Provide the (X, Y) coordinate of the cell's center where the given text is located.  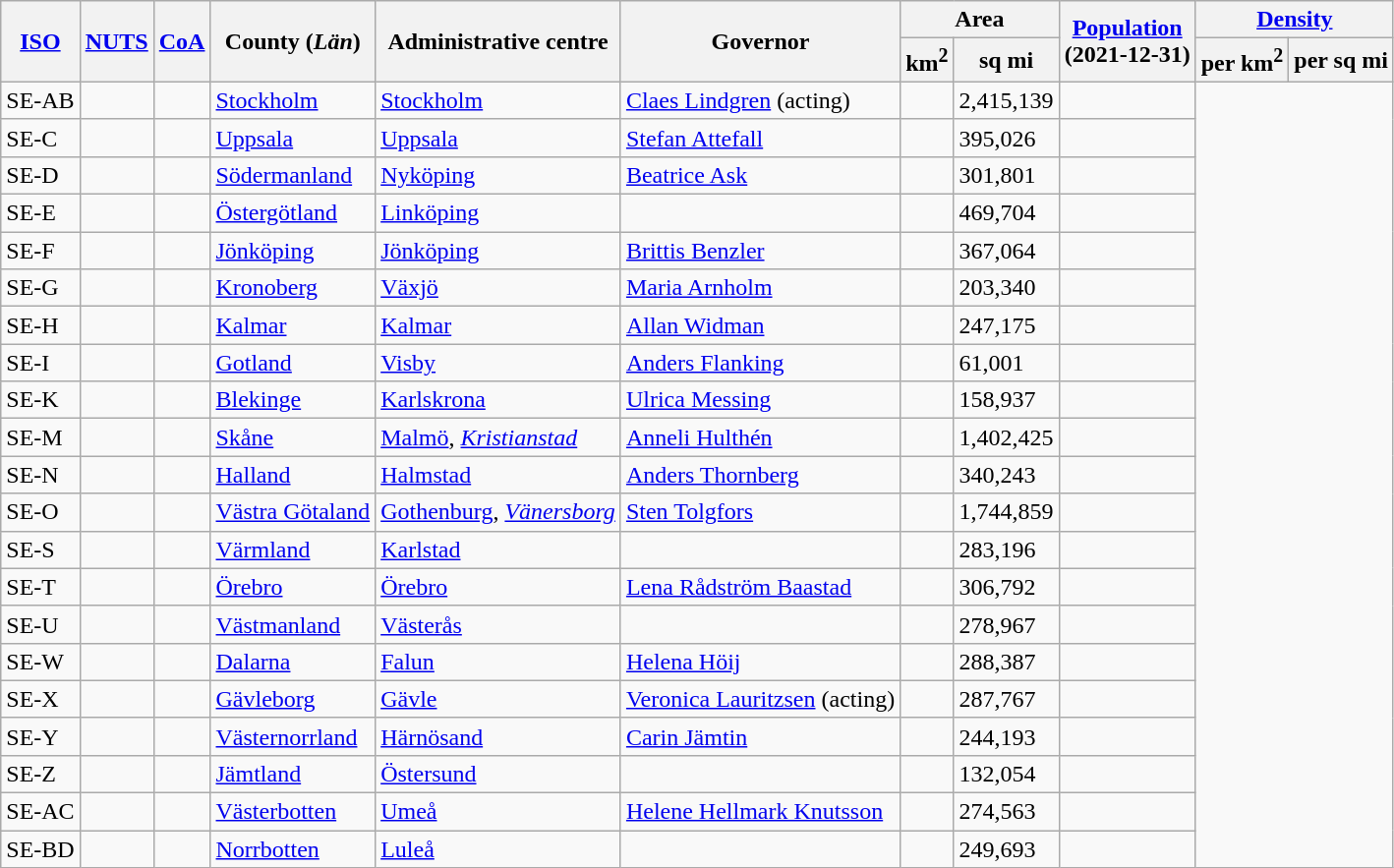
Population(2021-12-31) (1127, 41)
Blekinge (293, 400)
Västra Götaland (293, 512)
SE-X (40, 699)
SE-AC (40, 812)
Anders Flanking (760, 363)
Luleå (498, 849)
Sten Tolgfors (760, 512)
Västerås (498, 624)
287,767 (1007, 699)
SE-M (40, 437)
Maria Arnholm (760, 288)
Gothenburg, Vänersborg (498, 512)
288,387 (1007, 662)
1,402,425 (1007, 437)
County (Län) (293, 41)
SE-F (40, 251)
Nyköping (498, 175)
SE-BD (40, 849)
Administrative centre (498, 41)
SE-K (40, 400)
Claes Lindgren (acting) (760, 100)
SE-D (40, 175)
SE-T (40, 587)
Allan Widman (760, 325)
Falun (498, 662)
Härnösand (498, 736)
SE-H (40, 325)
Density (1294, 20)
Västerbotten (293, 812)
367,064 (1007, 251)
Veronica Lauritzsen (acting) (760, 699)
SE-E (40, 213)
395,026 (1007, 138)
158,937 (1007, 400)
Umeå (498, 812)
247,175 (1007, 325)
469,704 (1007, 213)
Gävleborg (293, 699)
km2 (927, 61)
NUTS (116, 41)
SE-N (40, 475)
1,744,859 (1007, 512)
Visby (498, 363)
61,001 (1007, 363)
Carin Jämtin (760, 736)
132,054 (1007, 774)
306,792 (1007, 587)
ISO (40, 41)
301,801 (1007, 175)
Östergötland (293, 213)
SE-G (40, 288)
Lena Rådström Baastad (760, 587)
per km2 (1243, 61)
249,693 (1007, 849)
Skåne (293, 437)
SE-S (40, 550)
SE-I (40, 363)
CoA (182, 41)
SE-Y (40, 736)
Norrbotten (293, 849)
Anneli Hulthén (760, 437)
Gotland (293, 363)
SE-C (40, 138)
Helena Höij (760, 662)
Karlskrona (498, 400)
274,563 (1007, 812)
Halland (293, 475)
SE-W (40, 662)
Södermanland (293, 175)
Gävle (498, 699)
Kronoberg (293, 288)
203,340 (1007, 288)
SE-U (40, 624)
283,196 (1007, 550)
Brittis Benzler (760, 251)
sq mi (1007, 61)
Area (979, 20)
Halmstad (498, 475)
Beatrice Ask (760, 175)
Västmanland (293, 624)
SE-Z (40, 774)
2,415,139 (1007, 100)
SE-O (40, 512)
Helene Hellmark Knutsson (760, 812)
278,967 (1007, 624)
Jämtland (293, 774)
per sq mi (1341, 61)
340,243 (1007, 475)
Anders Thornberg (760, 475)
SE-AB (40, 100)
Östersund (498, 774)
Växjö (498, 288)
244,193 (1007, 736)
Dalarna (293, 662)
Värmland (293, 550)
Ulrica Messing (760, 400)
Karlstad (498, 550)
Governor (760, 41)
Malmö, Kristianstad (498, 437)
Västernorrland (293, 736)
Stefan Attefall (760, 138)
Linköping (498, 213)
